Return [x, y] of the center of cell containing provided text 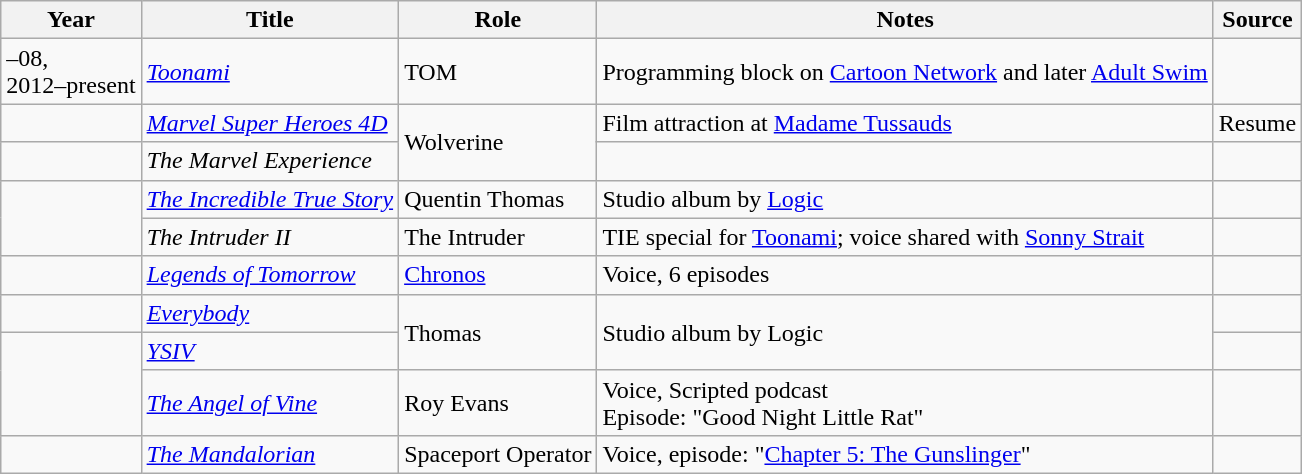
Toonami [270, 72]
The Incredible True Story [270, 199]
YSIV [270, 351]
The Mandalorian [270, 454]
Role [498, 20]
Notes [905, 20]
Source [1257, 20]
The Intruder II [270, 237]
Voice, Scripted podcastEpisode: "Good Night Little Rat" [905, 402]
Thomas [498, 332]
Programming block on Cartoon Network and later Adult Swim [905, 72]
The Angel of Vine [270, 402]
The Marvel Experience [270, 161]
Spaceport Operator [498, 454]
Resume [1257, 123]
TOM [498, 72]
TIE special for Toonami; voice shared with Sonny Strait [905, 237]
Voice, episode: "Chapter 5: The Gunslinger" [905, 454]
Year [71, 20]
Voice, 6 episodes [905, 275]
Legends of Tomorrow [270, 275]
Quentin Thomas [498, 199]
Chronos [498, 275]
Roy Evans [498, 402]
Everybody [270, 313]
Marvel Super Heroes 4D [270, 123]
Film attraction at Madame Tussauds [905, 123]
The Intruder [498, 237]
Title [270, 20]
–08,2012–present [71, 72]
Wolverine [498, 142]
